Return the (x, y) coordinate for the center point of the cell that contains the specified text.  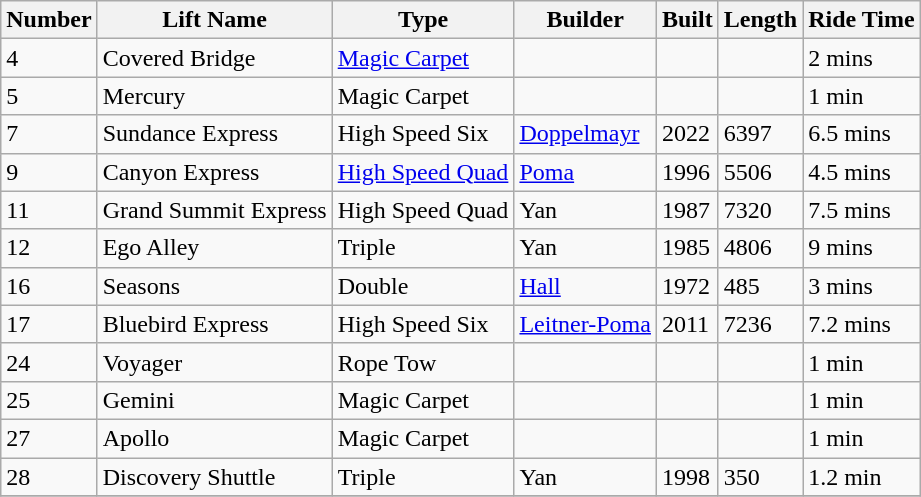
Built (687, 20)
Ride Time (862, 20)
6.5 mins (862, 134)
Rope Tow (423, 362)
1.2 min (862, 477)
4.5 mins (862, 172)
6397 (760, 134)
Voyager (214, 362)
Gemini (214, 400)
Type (423, 20)
Covered Bridge (214, 58)
Seasons (214, 286)
2 mins (862, 58)
1987 (687, 210)
Poma (586, 172)
350 (760, 477)
Bluebird Express (214, 324)
1972 (687, 286)
Lift Name (214, 20)
Leitner-Poma (586, 324)
Mercury (214, 96)
Grand Summit Express (214, 210)
16 (49, 286)
7320 (760, 210)
Number (49, 20)
9 (49, 172)
7.5 mins (862, 210)
Ego Alley (214, 248)
Length (760, 20)
25 (49, 400)
Canyon Express (214, 172)
Double (423, 286)
Apollo (214, 438)
4 (49, 58)
4806 (760, 248)
2022 (687, 134)
1998 (687, 477)
27 (49, 438)
5 (49, 96)
2011 (687, 324)
5506 (760, 172)
7236 (760, 324)
1985 (687, 248)
9 mins (862, 248)
7 (49, 134)
Hall (586, 286)
485 (760, 286)
Sundance Express (214, 134)
11 (49, 210)
Doppelmayr (586, 134)
Discovery Shuttle (214, 477)
24 (49, 362)
3 mins (862, 286)
28 (49, 477)
Builder (586, 20)
17 (49, 324)
12 (49, 248)
7.2 mins (862, 324)
1996 (687, 172)
